Detect which cell encompasses the target text, then output its [x, y] center coordinate. 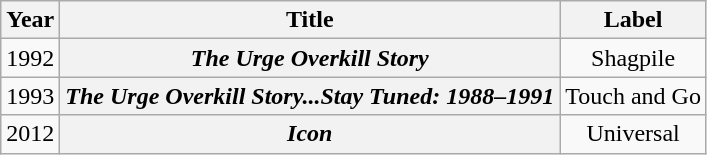
The Urge Overkill Story [310, 58]
Universal [634, 134]
Label [634, 20]
Shagpile [634, 58]
The Urge Overkill Story...Stay Tuned: 1988–1991 [310, 96]
Icon [310, 134]
Touch and Go [634, 96]
2012 [30, 134]
1993 [30, 96]
1992 [30, 58]
Title [310, 20]
Year [30, 20]
